Determine the [x, y] coordinate at the center of the cell enclosing the given text.  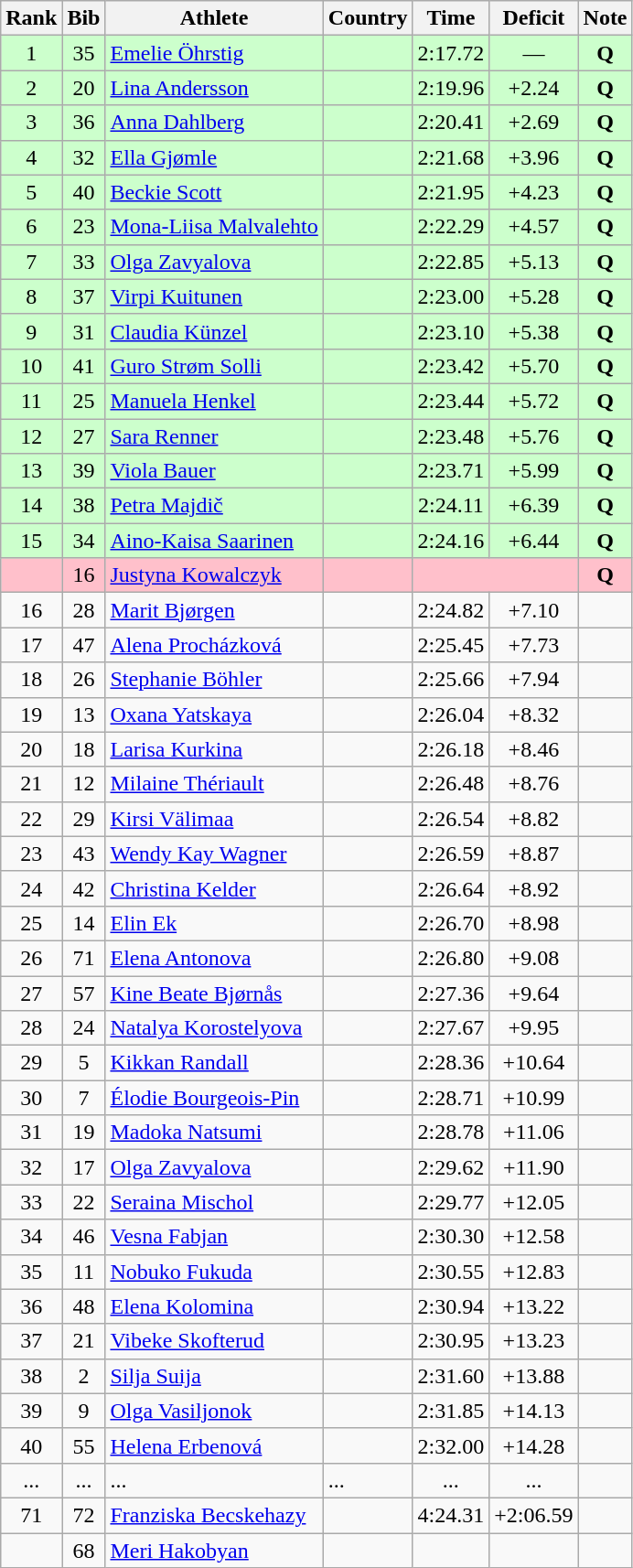
+14.28 [534, 1445]
+13.88 [534, 1376]
Kikkan Randall [214, 1063]
Seraina Mischol [214, 1202]
Vibeke Skofterud [214, 1341]
Time [451, 18]
2:28.71 [451, 1098]
2:28.36 [451, 1063]
2:30.55 [451, 1272]
Milaine Thériault [214, 784]
Petra Majdič [214, 506]
68 [84, 1551]
2:24.82 [451, 610]
2:22.29 [451, 227]
+5.28 [534, 296]
Anna Dahlberg [214, 123]
— [534, 53]
Note [606, 18]
Silja Suija [214, 1376]
Viola Bauer [214, 471]
2:31.85 [451, 1411]
+5.70 [534, 366]
Kirsi Välimaa [214, 819]
+5.76 [534, 436]
3 [31, 123]
6 [31, 227]
2:26.18 [451, 749]
+6.39 [534, 506]
Helena Erbenová [214, 1445]
+8.32 [534, 714]
2:23.44 [451, 401]
Christina Kelder [214, 888]
2:23.10 [451, 331]
+5.38 [534, 331]
+3.96 [534, 157]
+7.10 [534, 610]
Olga Vasiljonok [214, 1411]
2:29.62 [451, 1167]
1 [31, 53]
+8.76 [534, 784]
2:26.54 [451, 819]
Country [368, 18]
2:29.77 [451, 1202]
+13.22 [534, 1306]
2:27.36 [451, 993]
2:26.70 [451, 923]
Kine Beate Bjørnås [214, 993]
+8.82 [534, 819]
2:21.95 [451, 192]
Justyna Kowalczyk [214, 575]
2:30.95 [451, 1341]
2:26.80 [451, 958]
2:26.48 [451, 784]
Deficit [534, 18]
Athlete [214, 18]
2:30.30 [451, 1237]
2:24.16 [451, 541]
2:19.96 [451, 88]
+9.08 [534, 958]
2:32.00 [451, 1445]
2:21.68 [451, 157]
Sara Renner [214, 436]
Lina Andersson [214, 88]
2:20.41 [451, 123]
+8.87 [534, 854]
Beckie Scott [214, 192]
2:25.66 [451, 680]
48 [84, 1306]
+8.98 [534, 923]
57 [84, 993]
43 [84, 854]
+9.95 [534, 1028]
8 [31, 296]
Aino-Kaisa Saarinen [214, 541]
Rank [31, 18]
72 [84, 1515]
2:26.04 [451, 714]
Natalya Korostelyova [214, 1028]
+12.05 [534, 1202]
2:26.64 [451, 888]
Mona-Liisa Malvalehto [214, 227]
Manuela Henkel [214, 401]
Marit Bjørgen [214, 610]
Claudia Künzel [214, 331]
2:28.78 [451, 1133]
2:23.42 [451, 366]
+10.64 [534, 1063]
+13.23 [534, 1341]
15 [31, 541]
2:25.45 [451, 645]
+9.64 [534, 993]
Meri Hakobyan [214, 1551]
10 [31, 366]
Ella Gjømle [214, 157]
4 [31, 157]
+5.13 [534, 262]
Guro Strøm Solli [214, 366]
46 [84, 1237]
Larisa Kurkina [214, 749]
Elena Kolomina [214, 1306]
+14.13 [534, 1411]
+12.58 [534, 1237]
+8.92 [534, 888]
2:23.00 [451, 296]
+12.83 [534, 1272]
4:24.31 [451, 1515]
47 [84, 645]
+7.73 [534, 645]
Nobuko Fukuda [214, 1272]
42 [84, 888]
55 [84, 1445]
+11.90 [534, 1167]
+7.94 [534, 680]
+4.57 [534, 227]
+2.24 [534, 88]
+5.72 [534, 401]
Virpi Kuitunen [214, 296]
+4.23 [534, 192]
Vesna Fabjan [214, 1237]
30 [31, 1098]
2:23.48 [451, 436]
Elena Antonova [214, 958]
Madoka Natsumi [214, 1133]
2:30.94 [451, 1306]
+2:06.59 [534, 1515]
Emelie Öhrstig [214, 53]
41 [84, 366]
2:31.60 [451, 1376]
+5.99 [534, 471]
2:24.11 [451, 506]
+6.44 [534, 541]
+2.69 [534, 123]
Oxana Yatskaya [214, 714]
2:17.72 [451, 53]
+8.46 [534, 749]
+10.99 [534, 1098]
Bib [84, 18]
2:27.67 [451, 1028]
Élodie Bourgeois-Pin [214, 1098]
Wendy Kay Wagner [214, 854]
Stephanie Böhler [214, 680]
Elin Ek [214, 923]
+11.06 [534, 1133]
Alena Procházková [214, 645]
Franziska Becskehazy [214, 1515]
2:26.59 [451, 854]
2:23.71 [451, 471]
2:22.85 [451, 262]
